Determine the [X, Y] coordinate at the center of the cell enclosing the given text.  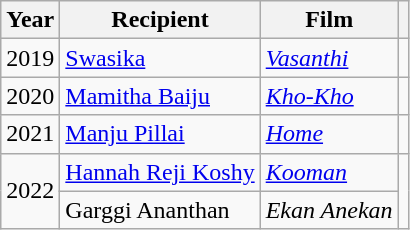
2020 [30, 96]
Mamitha Baiju [160, 96]
Recipient [160, 20]
2022 [30, 191]
Manju Pillai [160, 134]
Ekan Anekan [329, 210]
Kho-Kho [329, 96]
Film [329, 20]
Home [329, 134]
Year [30, 20]
Garggi Ananthan [160, 210]
Kooman [329, 172]
2019 [30, 58]
Hannah Reji Koshy [160, 172]
Swasika [160, 58]
2021 [30, 134]
Vasanthi [329, 58]
